Output the [X, Y] coordinate of the center of the cell containing the given text.  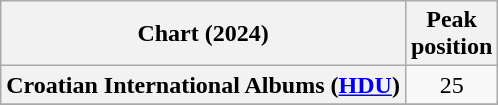
Croatian International Albums (HDU) [204, 85]
Chart (2024) [204, 34]
Peakposition [451, 34]
25 [451, 85]
